From the cell containing the given text, extract its center point as (X, Y) coordinate. 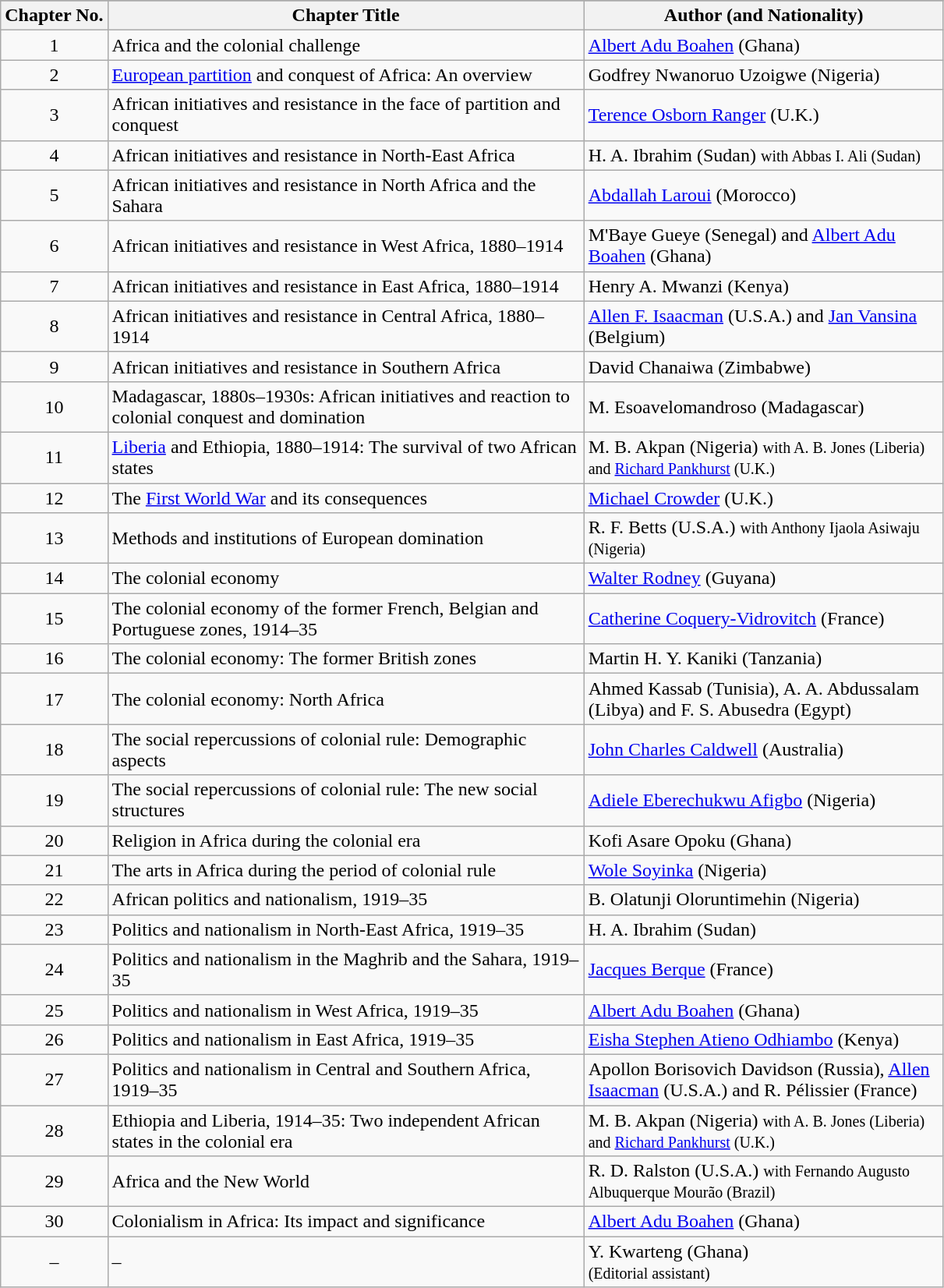
Chapter No. (55, 16)
Eisha Stephen Atieno Odhiambo (Kenya) (764, 1039)
Politics and nationalism in North-East Africa, 1919–35 (346, 929)
Apollon Borisovich Davidson (Russia), Allen Isaacman (U.S.A.) and R. Pélissier (France) (764, 1079)
Wole Soyinka (Nigeria) (764, 870)
Kofi Asare Opoku (Ghana) (764, 840)
Politics and nationalism in East Africa, 1919–35 (346, 1039)
Catherine Coquery-Vidrovitch (France) (764, 619)
European partition and conquest of Africa: An overview (346, 75)
15 (55, 619)
Liberia and Ethiopia, 1880–1914: The survival of two African states (346, 457)
Author (and Nationality) (764, 16)
The colonial economy of the former French, Belgian and Portuguese zones, 1914–35 (346, 619)
African initiatives and resistance in East Africa, 1880–1914 (346, 286)
16 (55, 659)
The arts in Africa during the period of colonial rule (346, 870)
African initiatives and resistance in the face of partition and conquest (346, 115)
9 (55, 366)
The colonial economy: The former British zones (346, 659)
18 (55, 750)
4 (55, 155)
Colonialism in Africa: Its impact and significance (346, 1222)
2 (55, 75)
8 (55, 326)
26 (55, 1039)
Allen F. Isaacman (U.S.A.) and Jan Vansina (Belgium) (764, 326)
6 (55, 246)
R. D. Ralston (U.S.A.) with Fernando Augusto Albuquerque Mourão (Brazil) (764, 1182)
24 (55, 970)
Godfrey Nwanoruo Uzoigwe (Nigeria) (764, 75)
29 (55, 1182)
5 (55, 195)
Martin H. Y. Kaniki (Tanzania) (764, 659)
Walter Rodney (Guyana) (764, 579)
13 (55, 538)
Adiele Eberechukwu Afigbo (Nigeria) (764, 800)
11 (55, 457)
The colonial economy (346, 579)
M'Baye Gueye (Senegal) and Albert Adu Boahen (Ghana) (764, 246)
17 (55, 699)
Ahmed Kassab (Tunisia), A. A. Abdussalam (Libya) and F. S. Abusedra (Egypt) (764, 699)
21 (55, 870)
12 (55, 498)
Abdallah Laroui (Morocco) (764, 195)
Religion in Africa during the colonial era (346, 840)
Terence Osborn Ranger (U.K.) (764, 115)
African politics and nationalism, 1919–35 (346, 900)
22 (55, 900)
14 (55, 579)
10 (55, 407)
African initiatives and resistance in Central Africa, 1880–1914 (346, 326)
Politics and nationalism in the Maghrib and the Sahara, 1919–35 (346, 970)
H. A. Ibrahim (Sudan) (764, 929)
Methods and institutions of European domination (346, 538)
7 (55, 286)
John Charles Caldwell (Australia) (764, 750)
Y. Kwarteng (Ghana)(Editorial assistant) (764, 1261)
African initiatives and resistance in Southern Africa (346, 366)
30 (55, 1222)
Madagascar, 1880s–1930s: African initiatives and reaction to colonial conquest and domination (346, 407)
28 (55, 1131)
M. Esoavelomandroso (Madagascar) (764, 407)
Politics and nationalism in Central and Southern Africa, 1919–35 (346, 1079)
Africa and the New World (346, 1182)
H. A. Ibrahim (Sudan) with Abbas I. Ali (Sudan) (764, 155)
Africa and the colonial challenge (346, 45)
3 (55, 115)
1 (55, 45)
African initiatives and resistance in West Africa, 1880–1914 (346, 246)
27 (55, 1079)
Politics and nationalism in West Africa, 1919–35 (346, 1010)
B. Olatunji Oloruntimehin (Nigeria) (764, 900)
African initiatives and resistance in North-East Africa (346, 155)
David Chanaiwa (Zimbabwe) (764, 366)
Ethiopia and Liberia, 1914–35: Two independent African states in the colonial era (346, 1131)
Michael Crowder (U.K.) (764, 498)
Jacques Berque (France) (764, 970)
19 (55, 800)
The colonial economy: North Africa (346, 699)
20 (55, 840)
The social repercussions of colonial rule: The new social structures (346, 800)
23 (55, 929)
Henry A. Mwanzi (Kenya) (764, 286)
R. F. Betts (U.S.A.) with Anthony Ijaola Asiwaju (Nigeria) (764, 538)
African initiatives and resistance in North Africa and the Sahara (346, 195)
The First World War and its consequences (346, 498)
The social repercussions of colonial rule: Demographic aspects (346, 750)
Chapter Title (346, 16)
25 (55, 1010)
